Find where the given text appears and provide that cell's center as [X, Y] coordinate. 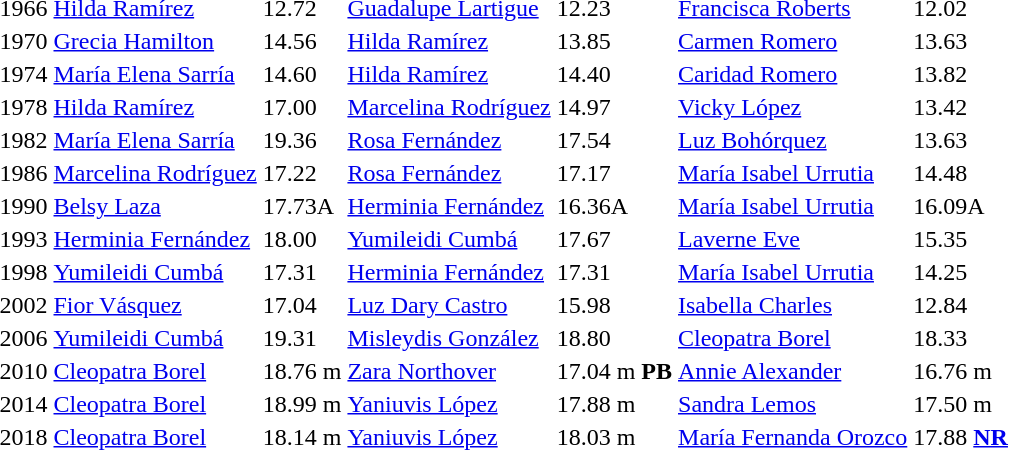
17.88 m [614, 404]
Fior Vásquez [155, 305]
17.00 [302, 107]
Zara Northover [449, 371]
19.31 [302, 338]
Yaniuvis López [449, 404]
Carmen Romero [793, 41]
17.73A [302, 206]
17.04 [302, 305]
17.17 [614, 173]
18.00 [302, 239]
14.56 [302, 41]
18.80 [614, 338]
18.99 m [302, 404]
Laverne Eve [793, 239]
15.98 [614, 305]
17.22 [302, 173]
17.04 m PB [614, 371]
17.54 [614, 140]
Luz Bohórquez [793, 140]
19.36 [302, 140]
14.40 [614, 74]
Grecia Hamilton [155, 41]
14.97 [614, 107]
18.76 m [302, 371]
Caridad Romero [793, 74]
16.36A [614, 206]
Misleydis González [449, 338]
Vicky López [793, 107]
Annie Alexander [793, 371]
Sandra Lemos [793, 404]
13.85 [614, 41]
17.67 [614, 239]
Luz Dary Castro [449, 305]
Belsy Laza [155, 206]
Isabella Charles [793, 305]
14.60 [302, 74]
